For the text-containing cell, return its midpoint in [x, y] coordinate format. 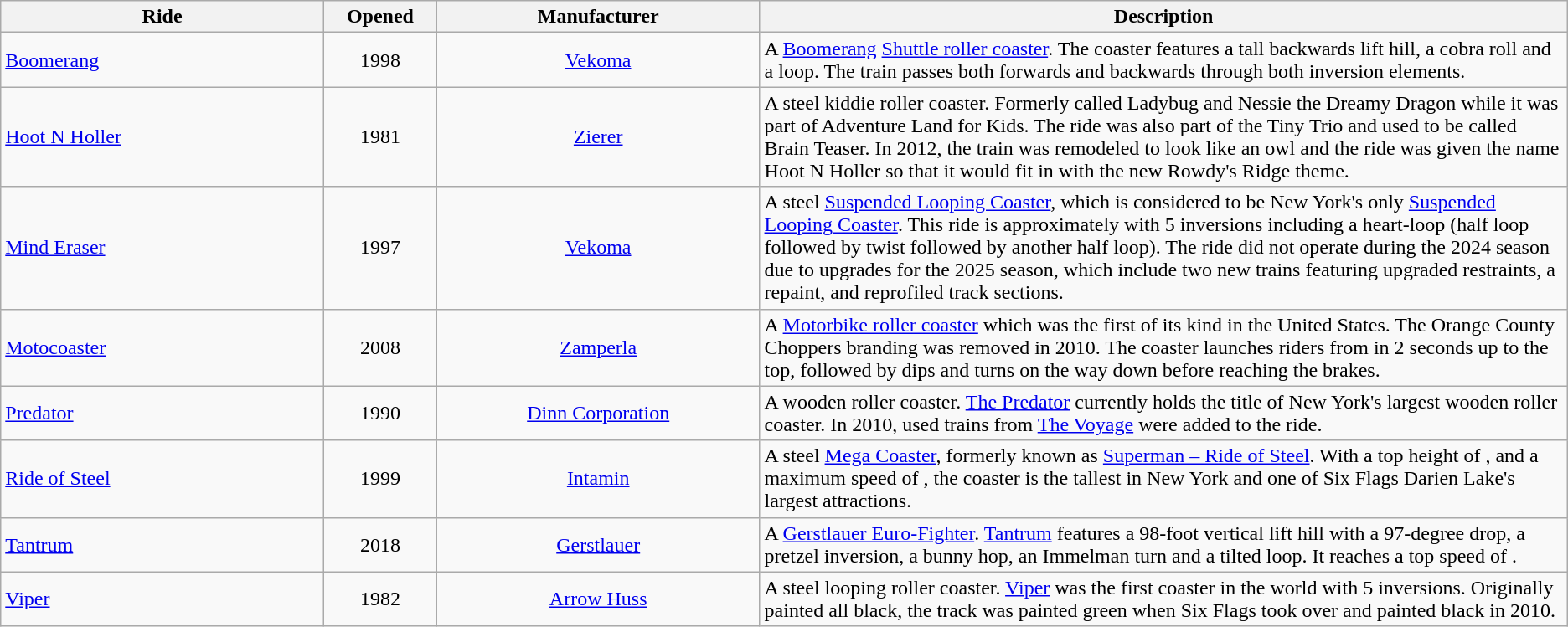
Hoot N Holler [162, 137]
1999 [380, 479]
Zierer [598, 137]
1990 [380, 414]
Intamin [598, 479]
Ride of Steel [162, 479]
1981 [380, 137]
Zamperla [598, 347]
Motocoaster [162, 347]
1982 [380, 599]
Mind Eraser [162, 248]
Viper [162, 599]
Description [1163, 17]
Tantrum [162, 544]
Arrow Huss [598, 599]
Gerstlauer [598, 544]
Predator [162, 414]
2018 [380, 544]
Ride [162, 17]
Opened [380, 17]
1997 [380, 248]
Manufacturer [598, 17]
Boomerang [162, 60]
2008 [380, 347]
1998 [380, 60]
Dinn Corporation [598, 414]
